Output the [X, Y] coordinate of the center of the cell containing the given text.  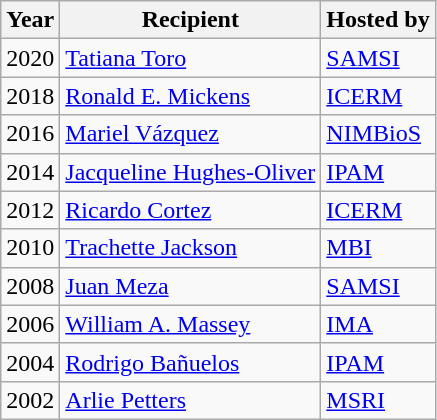
NIMBioS [378, 134]
2020 [30, 58]
MBI [378, 248]
Rodrigo Bañuelos [190, 362]
Jacqueline Hughes-Oliver [190, 172]
William A. Massey [190, 324]
Arlie Petters [190, 400]
Tatiana Toro [190, 58]
Trachette Jackson [190, 248]
2016 [30, 134]
MSRI [378, 400]
2004 [30, 362]
Hosted by [378, 20]
IMA [378, 324]
Recipient [190, 20]
Year [30, 20]
Ronald E. Mickens [190, 96]
Juan Meza [190, 286]
2014 [30, 172]
2012 [30, 210]
2002 [30, 400]
Mariel Vázquez [190, 134]
Ricardo Cortez [190, 210]
2018 [30, 96]
2006 [30, 324]
2010 [30, 248]
2008 [30, 286]
